Search for the cell housing the specified text and yield its (X, Y) center coordinate. 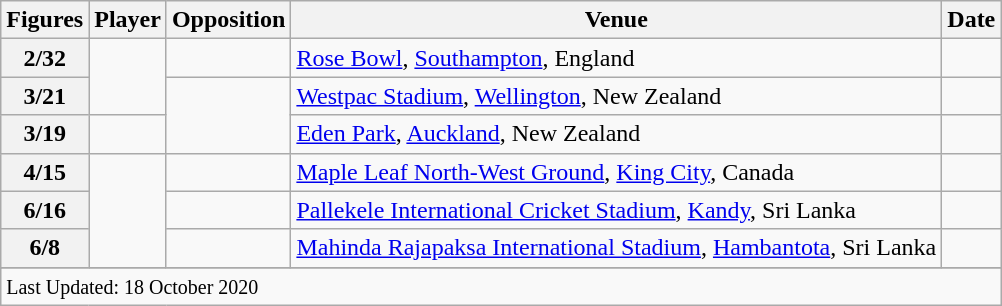
Date (972, 20)
3/21 (45, 96)
Opposition (228, 20)
Westpac Stadium, Wellington, New Zealand (616, 96)
Pallekele International Cricket Stadium, Kandy, Sri Lanka (616, 210)
Player (128, 20)
6/16 (45, 210)
Mahinda Rajapaksa International Stadium, Hambantota, Sri Lanka (616, 248)
Rose Bowl, Southampton, England (616, 58)
4/15 (45, 172)
Eden Park, Auckland, New Zealand (616, 134)
2/32 (45, 58)
3/19 (45, 134)
Last Updated: 18 October 2020 (501, 286)
Venue (616, 20)
6/8 (45, 248)
Maple Leaf North-West Ground, King City, Canada (616, 172)
Figures (45, 20)
